Search for the cell housing the specified text and yield its [X, Y] center coordinate. 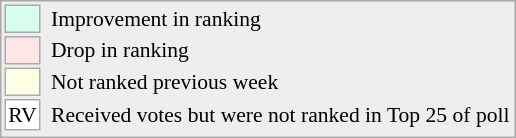
Drop in ranking [280, 50]
Received votes but were not ranked in Top 25 of poll [280, 115]
Improvement in ranking [280, 18]
RV [22, 115]
Not ranked previous week [280, 82]
